Find where the given text appears and provide that cell's center as [X, Y] coordinate. 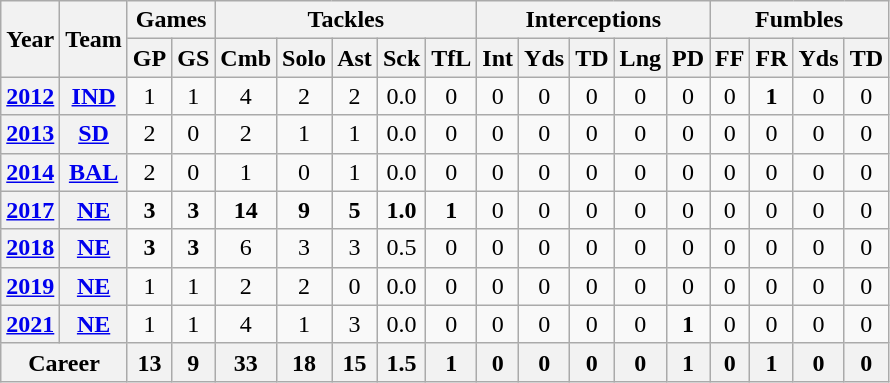
2019 [30, 286]
Int [498, 58]
IND [94, 96]
FF [730, 58]
TfL [452, 58]
Lng [640, 58]
Sck [401, 58]
6 [246, 248]
14 [246, 210]
2014 [30, 172]
FR [772, 58]
5 [355, 210]
1.0 [401, 210]
15 [355, 362]
Games [170, 20]
2013 [30, 134]
Cmb [246, 58]
33 [246, 362]
Team [94, 39]
Fumbles [800, 20]
13 [149, 362]
2017 [30, 210]
Ast [355, 58]
Year [30, 39]
Solo [304, 58]
SD [94, 134]
2012 [30, 96]
BAL [94, 172]
PD [688, 58]
1.5 [401, 362]
Interceptions [594, 20]
2018 [30, 248]
0.5 [401, 248]
GS [194, 58]
2021 [30, 324]
Career [64, 362]
Tackles [346, 20]
GP [149, 58]
18 [304, 362]
